Identify which cell holds the provided text, then report its (x, y) central coordinate. 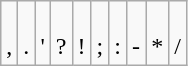
; (100, 34)
: (118, 34)
. (26, 34)
/ (178, 34)
? (61, 34)
, (10, 34)
* (158, 34)
! (82, 34)
' (42, 34)
- (136, 34)
